Extract the [x, y] coordinate from the center of the cell holding the provided text.  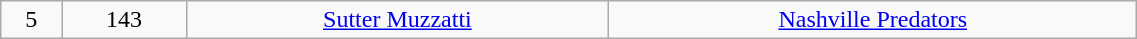
5 [32, 20]
143 [124, 20]
Sutter Muzzatti [397, 20]
Nashville Predators [873, 20]
